Capture the cell that displays the provided text and extract its [X, Y] central coordinate. 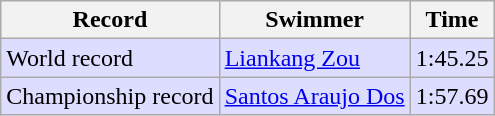
Time [452, 20]
1:57.69 [452, 96]
World record [110, 58]
1:45.25 [452, 58]
Santos Araujo Dos [314, 96]
Record [110, 20]
Championship record [110, 96]
Swimmer [314, 20]
Liankang Zou [314, 58]
